Output the [X, Y] coordinate of the center of the cell containing the given text.  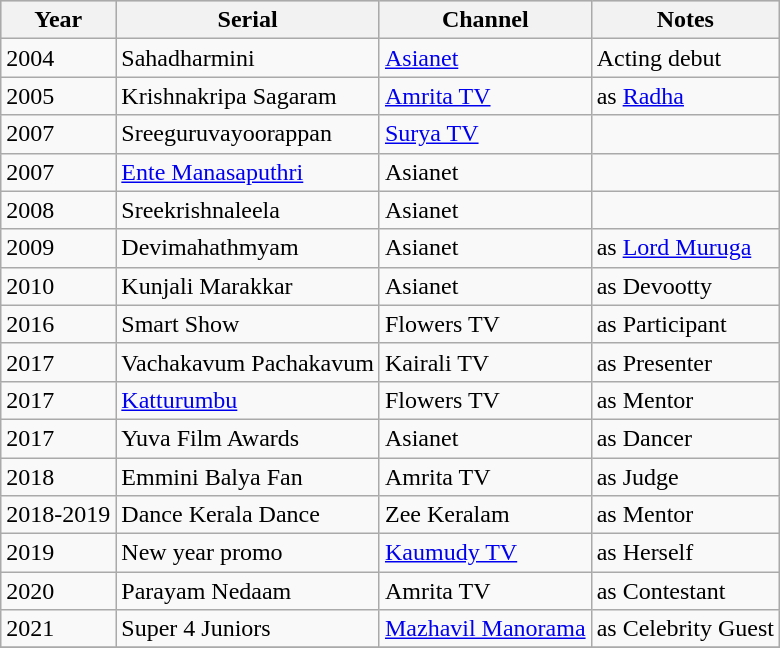
Katturumbu [248, 400]
as Participant [685, 324]
Super 4 Juniors [248, 629]
2009 [58, 248]
Mazhavil Manorama [485, 629]
Krishnakripa Sagaram [248, 96]
Kaumudy TV [485, 553]
2005 [58, 96]
as Lord Muruga [685, 248]
Year [58, 20]
as Radha [685, 96]
2020 [58, 591]
Acting debut [685, 58]
as Contestant [685, 591]
Surya TV [485, 134]
2019 [58, 553]
Vachakavum Pachakavum [248, 362]
as Dancer [685, 438]
as Herself [685, 553]
2018 [58, 477]
Channel [485, 20]
Kairali TV [485, 362]
Dance Kerala Dance [248, 515]
Devimahathmyam [248, 248]
2004 [58, 58]
Sreekrishnaleela [248, 210]
2010 [58, 286]
Sahadharmini [248, 58]
Serial [248, 20]
Emmini Balya Fan [248, 477]
New year promo [248, 553]
Notes [685, 20]
Ente Manasaputhri [248, 172]
as Celebrity Guest [685, 629]
Parayam Nedaam [248, 591]
Zee Keralam [485, 515]
2016 [58, 324]
Smart Show [248, 324]
2018-2019 [58, 515]
as Devootty [685, 286]
Sreeguruvayoorappan [248, 134]
as Judge [685, 477]
2021 [58, 629]
as Presenter [685, 362]
Kunjali Marakkar [248, 286]
Yuva Film Awards [248, 438]
2008 [58, 210]
